Pinpoint the cell where the given text exists, returning its (X, Y) midpoint coordinate. 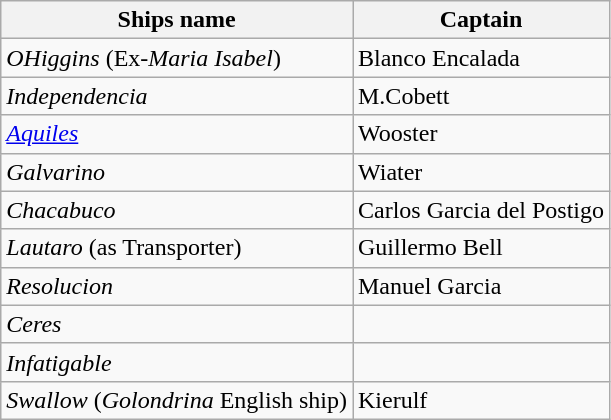
Chacabuco (177, 210)
Guillermo Bell (480, 248)
Carlos Garcia del Postigo (480, 210)
Infatigable (177, 362)
M.Cobett (480, 96)
Captain (480, 20)
Blanco Encalada (480, 58)
Lautaro (as Transporter) (177, 248)
Manuel Garcia (480, 286)
Wiater (480, 172)
Galvarino (177, 172)
Ships name (177, 20)
Ceres (177, 324)
Swallow (Golondrina English ship) (177, 400)
Independencia (177, 96)
Kierulf (480, 400)
OHiggins (Ex-Maria Isabel) (177, 58)
Aquiles (177, 134)
Resolucion (177, 286)
Wooster (480, 134)
